Provide the (X, Y) coordinate of the cell's center where the given text is located.  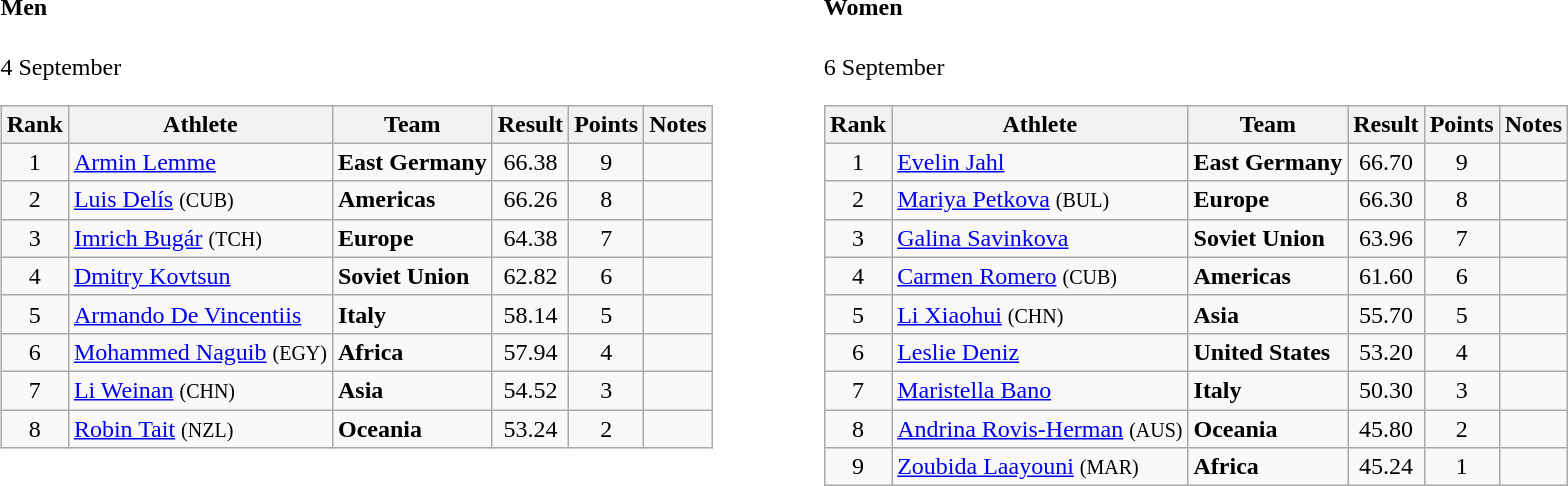
50.30 (1386, 390)
45.80 (1386, 429)
Mariya Petkova (BUL) (1040, 200)
Mohammed Naguib (EGY) (200, 352)
54.52 (530, 390)
Robin Tait (NZL) (200, 429)
Evelin Jahl (1040, 162)
Galina Savinkova (1040, 238)
55.70 (1386, 314)
Armando De Vincentiis (200, 314)
Leslie Deniz (1040, 352)
53.24 (530, 429)
66.26 (530, 200)
57.94 (530, 352)
United States (1268, 352)
Andrina Rovis-Herman (AUS) (1040, 429)
66.30 (1386, 200)
Zoubida Laayouni (MAR) (1040, 467)
45.24 (1386, 467)
62.82 (530, 276)
58.14 (530, 314)
66.70 (1386, 162)
61.60 (1386, 276)
53.20 (1386, 352)
63.96 (1386, 238)
Maristella Bano (1040, 390)
Dmitry Kovtsun (200, 276)
Carmen Romero (CUB) (1040, 276)
66.38 (530, 162)
Armin Lemme (200, 162)
64.38 (530, 238)
Luis Delís (CUB) (200, 200)
Imrich Bugár (TCH) (200, 238)
Li Weinan (CHN) (200, 390)
Li Xiaohui (CHN) (1040, 314)
